Find where the given text appears and provide that cell's center as [x, y] coordinate. 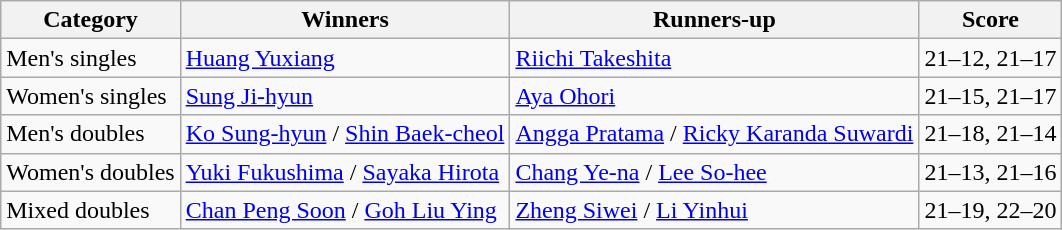
Sung Ji-hyun [345, 96]
Huang Yuxiang [345, 58]
Mixed doubles [90, 210]
21–19, 22–20 [990, 210]
Men's singles [90, 58]
Women's singles [90, 96]
Winners [345, 20]
Women's doubles [90, 172]
Category [90, 20]
Chan Peng Soon / Goh Liu Ying [345, 210]
Angga Pratama / Ricky Karanda Suwardi [714, 134]
Ko Sung-hyun / Shin Baek-cheol [345, 134]
Score [990, 20]
Aya Ohori [714, 96]
21–12, 21–17 [990, 58]
Men's doubles [90, 134]
Riichi Takeshita [714, 58]
Yuki Fukushima / Sayaka Hirota [345, 172]
Chang Ye-na / Lee So-hee [714, 172]
21–15, 21–17 [990, 96]
Runners-up [714, 20]
21–13, 21–16 [990, 172]
21–18, 21–14 [990, 134]
Zheng Siwei / Li Yinhui [714, 210]
